Determine the (x, y) coordinate at the center of the cell enclosing the given text.  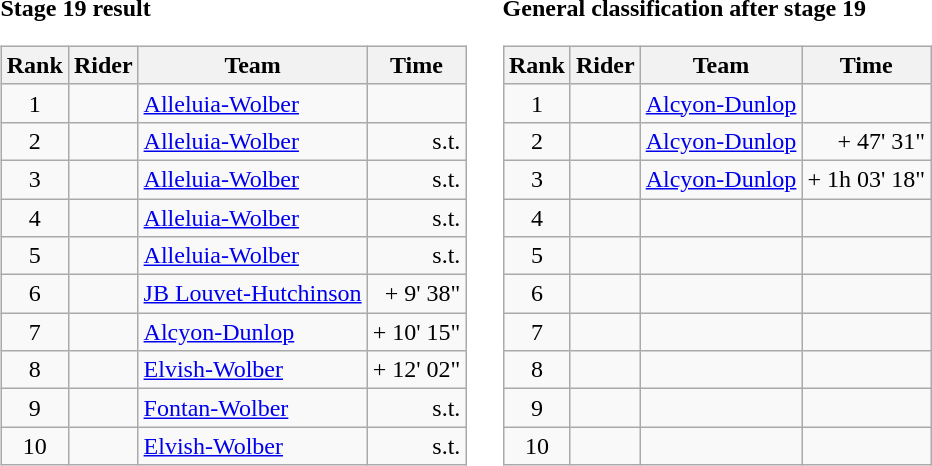
+ 10' 15" (416, 332)
Fontan-Wolber (252, 408)
+ 47' 31" (866, 141)
JB Louvet-Hutchinson (252, 294)
+ 12' 02" (416, 370)
+ 1h 03' 18" (866, 179)
+ 9' 38" (416, 294)
